Detect which cell encompasses the target text, then output its [X, Y] center coordinate. 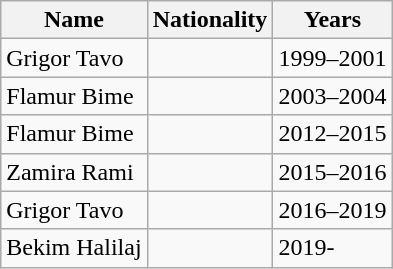
Years [332, 20]
2003–2004 [332, 96]
2019- [332, 248]
Nationality [210, 20]
2016–2019 [332, 210]
2015–2016 [332, 172]
Bekim Halilaj [74, 248]
Name [74, 20]
Zamira Rami [74, 172]
1999–2001 [332, 58]
2012–2015 [332, 134]
